Output the [x, y] coordinate of the center of the cell containing the given text.  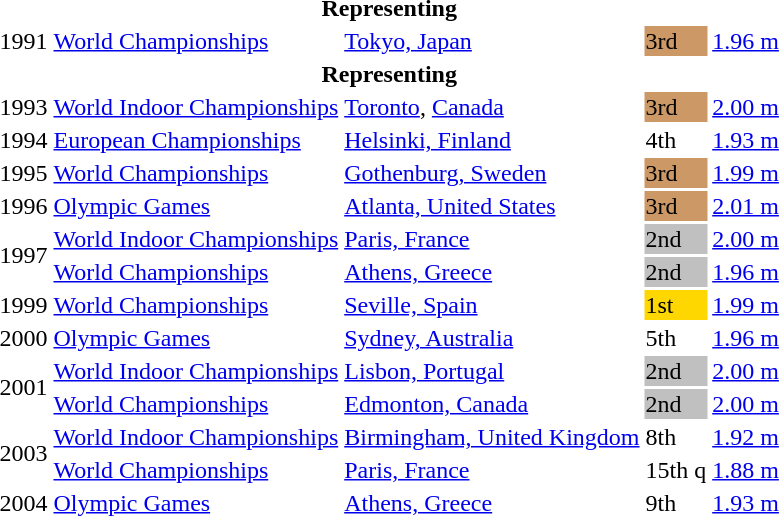
Birmingham, United Kingdom [492, 437]
Seville, Spain [492, 305]
15th q [676, 470]
5th [676, 338]
8th [676, 437]
European Championships [196, 140]
Edmonton, Canada [492, 404]
Tokyo, Japan [492, 41]
Toronto, Canada [492, 107]
Helsinki, Finland [492, 140]
Gothenburg, Sweden [492, 173]
1st [676, 305]
Athens, Greece [492, 272]
Lisbon, Portugal [492, 371]
Sydney, Australia [492, 338]
4th [676, 140]
Atlanta, United States [492, 206]
